From the cell containing the given text, extract its center point as [X, Y] coordinate. 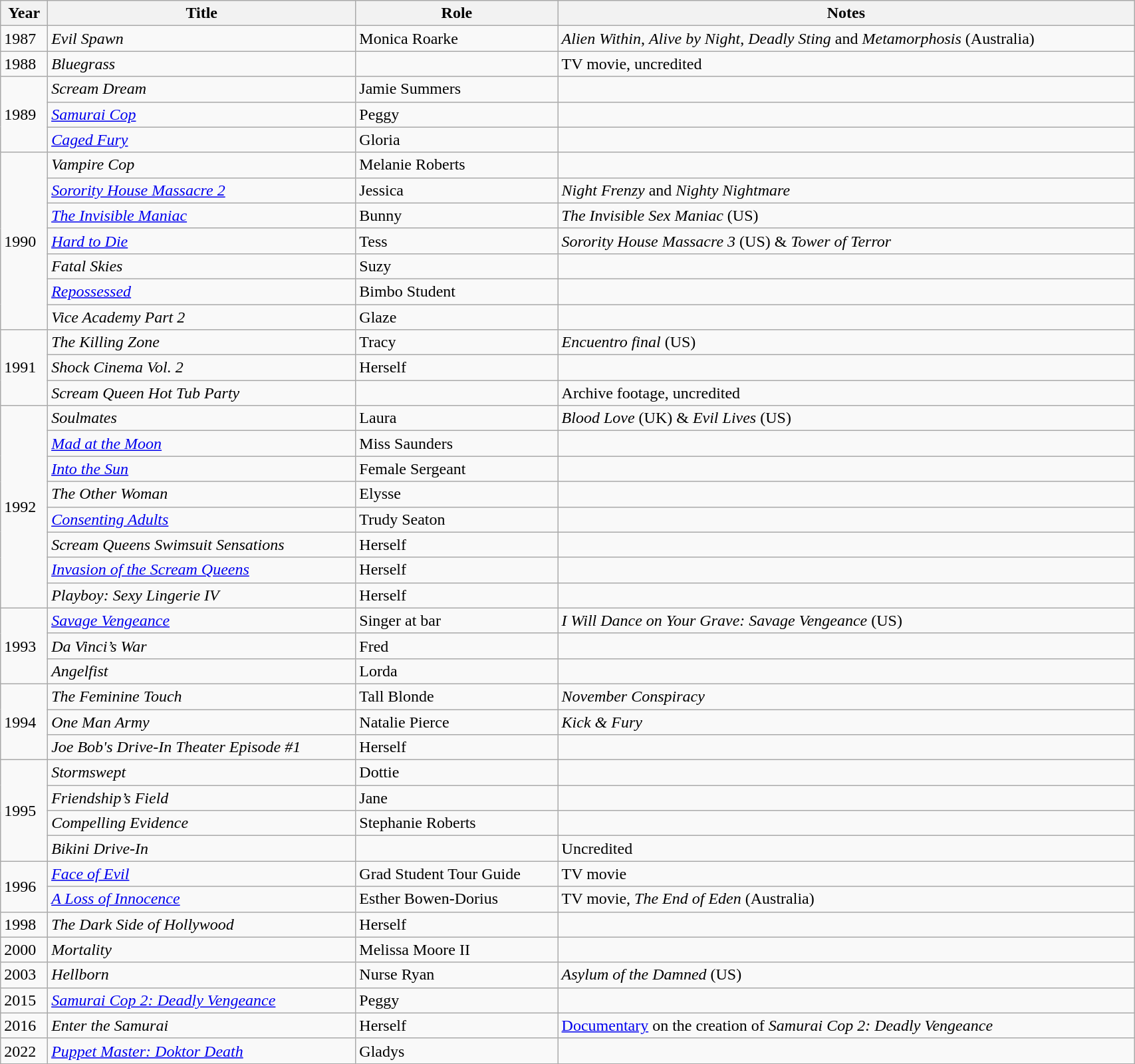
The Invisible Sex Maniac (US) [846, 215]
A Loss of Innocence [202, 899]
Sorority House Massacre 3 (US) & Tower of Terror [846, 241]
2000 [24, 950]
Gloria [457, 140]
Into the Sun [202, 469]
Stormswept [202, 773]
Scream Dream [202, 89]
Grad Student Tour Guide [457, 874]
Samurai Cop 2: Deadly Vengeance [202, 1000]
1989 [24, 114]
TV movie, uncredited [846, 64]
Hard to Die [202, 241]
Mad at the Moon [202, 444]
The Feminine Touch [202, 696]
Monica Roarke [457, 39]
Bikini Drive-In [202, 849]
2022 [24, 1051]
Jessica [457, 190]
TV movie [846, 874]
1988 [24, 64]
2003 [24, 975]
November Conspiracy [846, 696]
Singer at bar [457, 620]
Compelling Evidence [202, 823]
Tall Blonde [457, 696]
Esther Bowen-Dorius [457, 899]
Tess [457, 241]
Alien Within, Alive by Night, Deadly Sting and Metamorphosis (Australia) [846, 39]
1996 [24, 886]
2015 [24, 1000]
Encuentro final (US) [846, 342]
Dottie [457, 773]
Glaze [457, 317]
Kick & Fury [846, 722]
1995 [24, 811]
TV movie, The End of Eden (Australia) [846, 899]
Soulmates [202, 418]
Hellborn [202, 975]
1992 [24, 507]
Evil Spawn [202, 39]
I Will Dance on Your Grave: Savage Vengeance (US) [846, 620]
Melanie Roberts [457, 165]
Bimbo Student [457, 291]
Face of Evil [202, 874]
Title [202, 13]
2016 [24, 1025]
The Killing Zone [202, 342]
Asylum of the Damned (US) [846, 975]
Caged Fury [202, 140]
Savage Vengeance [202, 620]
1991 [24, 368]
Angelfist [202, 671]
Night Frenzy and Nighty Nightmare [846, 190]
Jane [457, 798]
Scream Queen Hot Tub Party [202, 393]
1994 [24, 722]
Uncredited [846, 849]
Trudy Seaton [457, 519]
Miss Saunders [457, 444]
Melissa Moore II [457, 950]
Da Vinci’s War [202, 646]
1990 [24, 241]
Joe Bob's Drive-In Theater Episode #1 [202, 747]
Mortality [202, 950]
Sorority House Massacre 2 [202, 190]
Blood Love (UK) & Evil Lives (US) [846, 418]
Notes [846, 13]
Friendship’s Field [202, 798]
1998 [24, 924]
Jamie Summers [457, 89]
Tracy [457, 342]
Bluegrass [202, 64]
Scream Queens Swimsuit Sensations [202, 545]
Laura [457, 418]
The Invisible Maniac [202, 215]
Year [24, 13]
Puppet Master: Doktor Death [202, 1051]
1987 [24, 39]
Bunny [457, 215]
Natalie Pierce [457, 722]
Consenting Adults [202, 519]
The Other Woman [202, 494]
Fatal Skies [202, 266]
Gladys [457, 1051]
Documentary on the creation of Samurai Cop 2: Deadly Vengeance [846, 1025]
Invasion of the Scream Queens [202, 570]
Fred [457, 646]
Archive footage, uncredited [846, 393]
Enter the Samurai [202, 1025]
Nurse Ryan [457, 975]
Vice Academy Part 2 [202, 317]
Elysse [457, 494]
Role [457, 13]
The Dark Side of Hollywood [202, 924]
Samurai Cop [202, 114]
Lorda [457, 671]
1993 [24, 646]
Shock Cinema Vol. 2 [202, 368]
Stephanie Roberts [457, 823]
Repossessed [202, 291]
Vampire Cop [202, 165]
One Man Army [202, 722]
Female Sergeant [457, 469]
Playboy: Sexy Lingerie IV [202, 595]
Suzy [457, 266]
